Provide the [x, y] coordinate of the cell's center where the given text is located.  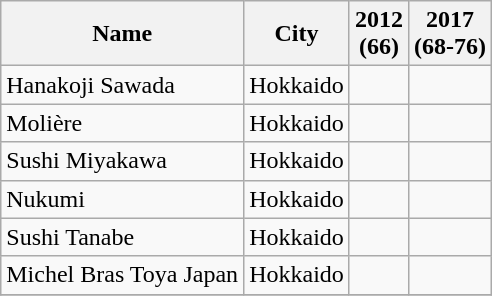
Sushi Miyakawa [122, 161]
Sushi Tanabe [122, 237]
2017(68-76) [450, 34]
Michel Bras Toya Japan [122, 275]
Nukumi [122, 199]
Hanakoji Sawada [122, 85]
Name [122, 34]
City [297, 34]
2012(66) [378, 34]
Molière [122, 123]
